Output the (X, Y) coordinate of the center of the cell containing the given text.  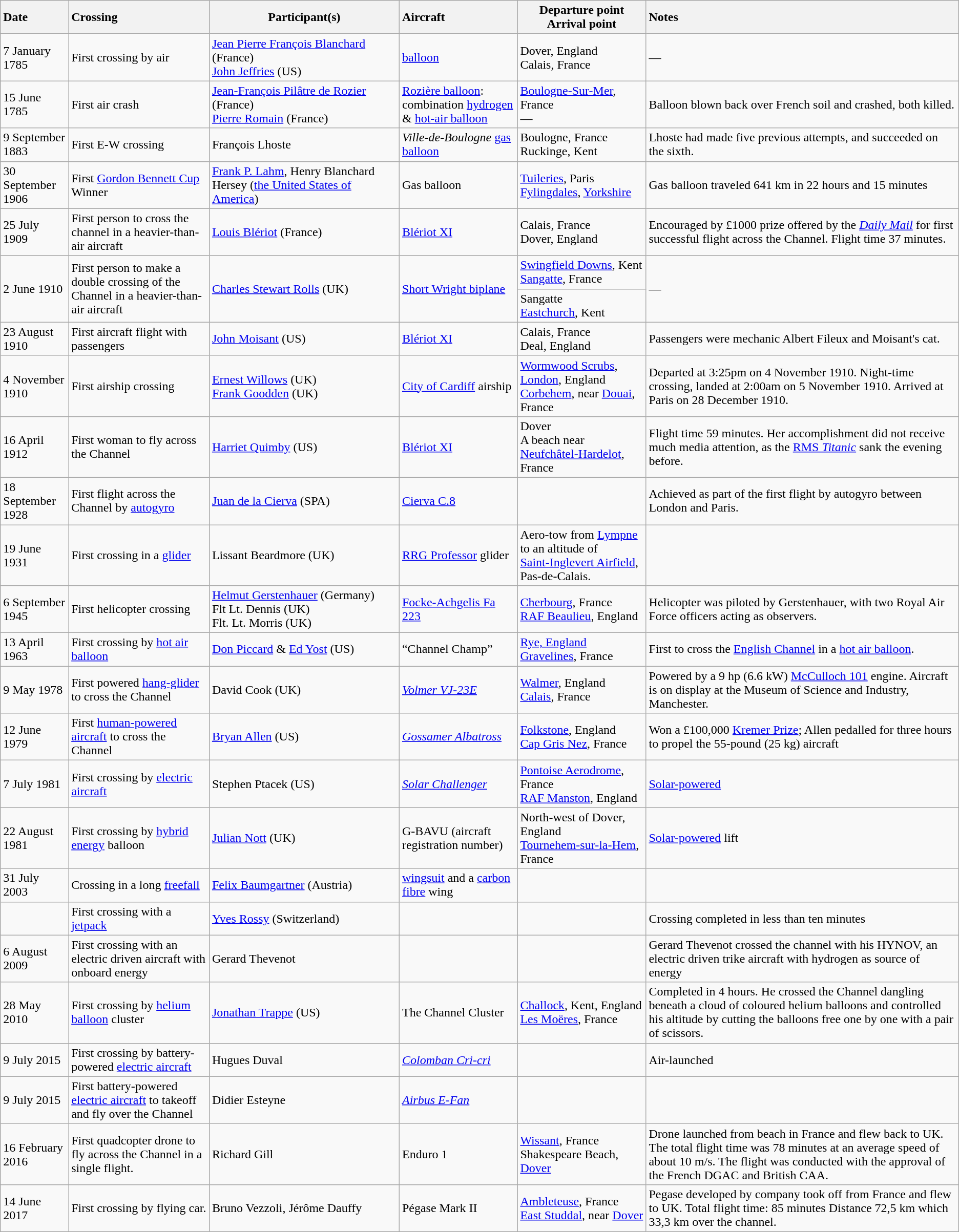
Encouraged by £1000 prize offered by the Daily Mail for first successful flight across the Channel. Flight time 37 minutes. (802, 232)
First crossing with a jetpack (139, 919)
First person to make a double crossing of the Channel in a heavier-than-air aircraft (139, 289)
Ville-de-Boulogne gas balloon (458, 144)
Ernest Willows (UK)Frank Goodden (UK) (304, 386)
16 February 2016 (35, 1154)
19 June 1931 (35, 555)
Volmer VJ-23E (458, 690)
First air crash (139, 104)
Colomban Cri-cri (458, 1060)
Jean Pierre François Blanchard (France) John Jeffries (US) (304, 57)
30 September 1906 (35, 185)
Won a £100,000 Kremer Prize; Allen pedalled for three hours to propel the 55-pound (25 kg) aircraft (802, 737)
Helicopter was piloted by Gerstenhauer, with two Royal Air Force officers acting as observers. (802, 609)
First to cross the English Channel in a hot air balloon. (802, 649)
Calais, France Deal, England (582, 339)
Air-launched (802, 1060)
15 June 1785 (35, 104)
“Channel Champ” (458, 649)
Passengers were mechanic Albert Fileux and Moisant's cat. (802, 339)
Louis Blériot (France) (304, 232)
Dover, England Calais, France (582, 57)
Rye, EnglandGravelines, France (582, 649)
16 April 1912 (35, 447)
Departed at 3:25pm on 4 November 1910. Night-time crossing, landed at 2:00am on 5 November 1910. Arrived at Paris on 28 December 1910. (802, 386)
First woman to fly across the Channel (139, 447)
Departure point Arrival point (582, 17)
First battery-powered electric aircraft to takeoff and fly over the Channel (139, 1100)
John Moisant (US) (304, 339)
28 May 2010 (35, 1013)
North-west of Dover, EnglandTournehem-sur-la-Hem, France (582, 838)
Challock, Kent, EnglandLes Moëres, France (582, 1013)
wingsuit and a carbon fibre wing (458, 885)
First quadcopter drone to fly across the Channel in a single flight. (139, 1154)
Airbus E-Fan (458, 1100)
Aero-tow from Lympne to an altitude of Saint-Inglevert Airfield, Pas-de-Calais. (582, 555)
Lhoste had made five previous attempts, and succeeded on the sixth. (802, 144)
City of Cardiff airship (458, 386)
Frank P. Lahm, Henry Blanchard Hersey (the United States of America) (304, 185)
First crossing by hybrid energy balloon (139, 838)
2 June 1910 (35, 289)
Don Piccard & Ed Yost (US) (304, 649)
Calais, France Dover, England (582, 232)
Gas balloon (458, 185)
First powered hang-glider to cross the Channel (139, 690)
Solar Challenger (458, 784)
Gerard Thevenot crossed the channel with his HYNOV, an electric driven trike aircraft with hydrogen as source of energy (802, 959)
Boulogne, France Ruckinge, Kent (582, 144)
Wormwood Scrubs, London, EnglandCorbehem, near Douai, France (582, 386)
9 May 1978 (35, 690)
Ambleteuse, FranceEast Studdal, near Dover (582, 1208)
First crossing by hot air balloon (139, 649)
G-BAVU (aircraft registration number) (458, 838)
First crossing in a glider (139, 555)
First human-powered aircraft to cross the Channel (139, 737)
Yves Rossy (Switzerland) (304, 919)
First crossing with an electric driven aircraft with onboard energy (139, 959)
Helmut Gerstenhauer (Germany)Flt Lt. Dennis (UK)Flt. Lt. Morris (UK) (304, 609)
First crossing by flying car. (139, 1208)
Bruno Vezzoli, Jérôme Dauffy (304, 1208)
Gas balloon traveled 641 km in 22 hours and 15 minutes (802, 185)
31 July 2003 (35, 885)
François Lhoste (304, 144)
Juan de la Cierva (SPA) (304, 501)
Date (35, 17)
7 January 1785 (35, 57)
First flight across the Channel by autogyro (139, 501)
4 November 1910 (35, 386)
12 June 1979 (35, 737)
Bryan Allen (US) (304, 737)
Aircraft (458, 17)
6 September 1945 (35, 609)
6 August 2009 (35, 959)
Solar-powered lift (802, 838)
22 August 1981 (35, 838)
Tuileries, ParisFylingdales, Yorkshire (582, 185)
The Channel Cluster (458, 1013)
Wissant, FranceShakespeare Beach, Dover (582, 1154)
Boulogne-Sur-Mer, France — (582, 104)
Charles Stewart Rolls (UK) (304, 289)
First helicopter crossing (139, 609)
Short Wright biplane (458, 289)
23 August 1910 (35, 339)
RRG Professor glider (458, 555)
First crossing by air (139, 57)
Pontoise Aerodrome, France RAF Manston, England (582, 784)
First E-W crossing (139, 144)
Gossamer Albatross (458, 737)
Focke-Achgelis Fa 223 (458, 609)
Solar-powered (802, 784)
Participant(s) (304, 17)
Achieved as part of the first flight by autogyro between London and Paris. (802, 501)
Jean-François Pilâtre de Rozier (France) Pierre Romain (France) (304, 104)
First aircraft flight with passengers (139, 339)
Gerard Thevenot (304, 959)
Powered by a 9 hp (6.6 kW) McCulloch 101 engine. Aircraft is on display at the Museum of Science and Industry, Manchester. (802, 690)
Stephen Ptacek (US) (304, 784)
13 April 1963 (35, 649)
Dover A beach near Neufchâtel-Hardelot, France (582, 447)
balloon (458, 57)
Felix Baumgartner (Austria) (304, 885)
Flight time 59 minutes. Her accomplishment did not receive much media attention, as the RMS Titanic sank the evening before. (802, 447)
Swingfield Downs, Kent Sangatte, France (582, 272)
First person to cross the channel in a heavier-than-air aircraft (139, 232)
Cierva C.8 (458, 501)
Hugues Duval (304, 1060)
Folkstone, EnglandCap Gris Nez, France (582, 737)
Pegase developed by company took off from France and flew to UK. Total flight time: 85 minutes Distance 72,5 km which 33,3 km over the channel. (802, 1208)
David Cook (UK) (304, 690)
Rozière balloon: combination hydrogen & hot-air balloon (458, 104)
Balloon blown back over French soil and crashed, both killed. (802, 104)
9 September 1883 (35, 144)
7 July 1981 (35, 784)
Richard Gill (304, 1154)
Pégase Mark II (458, 1208)
Didier Esteyne (304, 1100)
25 July 1909 (35, 232)
First crossing by electric aircraft (139, 784)
Enduro 1 (458, 1154)
14 June 2017 (35, 1208)
First Gordon Bennett Cup Winner (139, 185)
Crossing in a long freefall (139, 885)
First crossing by helium balloon cluster (139, 1013)
Sangatte Eastchurch, Kent (582, 305)
Julian Nott (UK) (304, 838)
Walmer, EnglandCalais, France (582, 690)
Crossing completed in less than ten minutes (802, 919)
Harriet Quimby (US) (304, 447)
First airship crossing (139, 386)
Lissant Beardmore (UK) (304, 555)
Crossing (139, 17)
Notes (802, 17)
Cherbourg, France RAF Beaulieu, England (582, 609)
18 September 1928 (35, 501)
Jonathan Trappe (US) (304, 1013)
First crossing by battery-powered electric aircraft (139, 1060)
